From the cell containing the given text, extract its center point as (X, Y) coordinate. 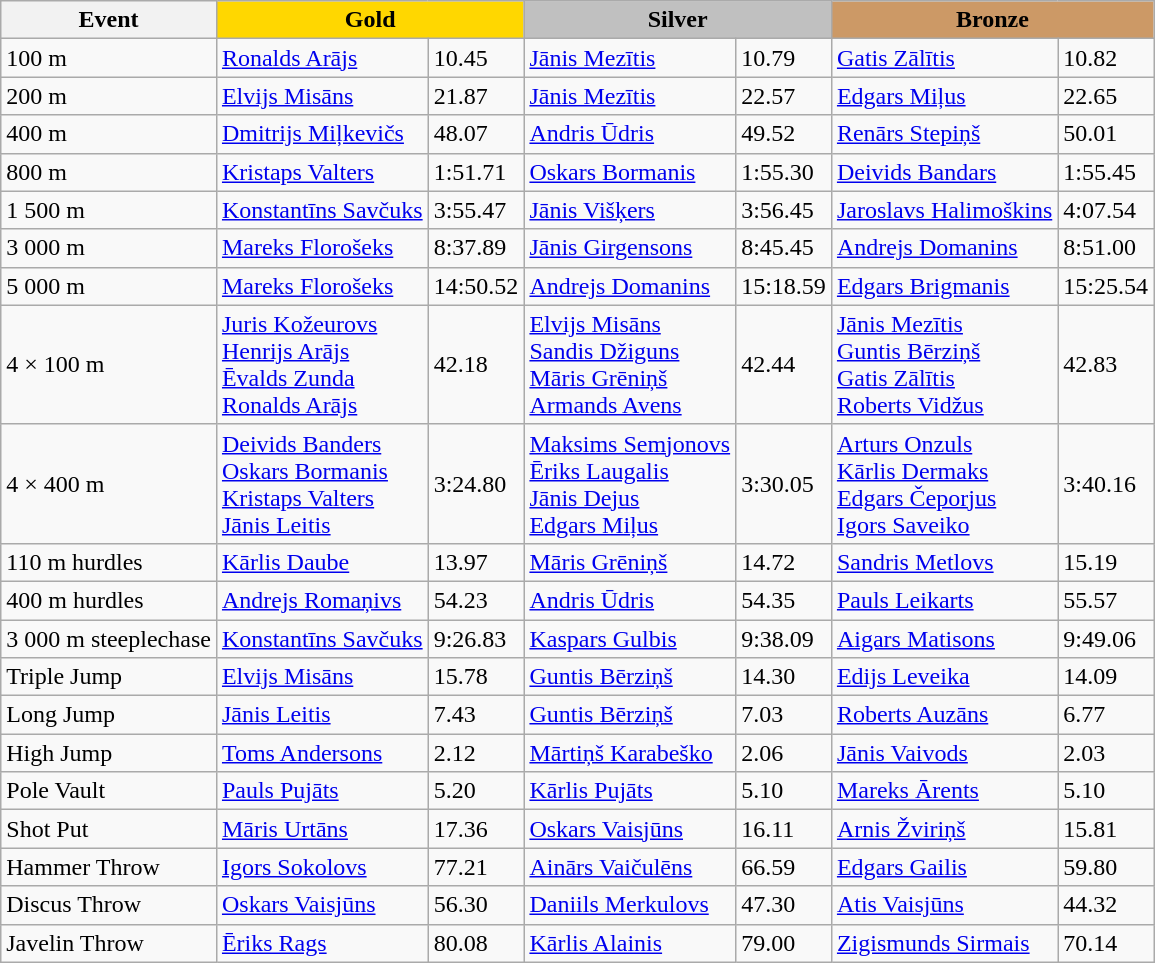
Aigars Matisons (944, 639)
1 500 m (109, 210)
3:40.16 (1106, 484)
Gold (370, 20)
3:24.80 (476, 484)
Edgars Gailis (944, 867)
49.52 (784, 134)
10.45 (476, 58)
3:30.05 (784, 484)
Triple Jump (109, 677)
15.19 (1106, 562)
50.01 (1106, 134)
Māris Urtāns (322, 829)
Igors Sokolovs (322, 867)
Silver (678, 20)
6.77 (1106, 715)
Deivids Bandars (944, 172)
4:07.54 (1106, 210)
79.00 (784, 943)
Renārs Stepiņš (944, 134)
Māris Grēniņš (630, 562)
Roberts Auzāns (944, 715)
200 m (109, 96)
Jaroslavs Halimoškins (944, 210)
100 m (109, 58)
Ronalds Arājs (322, 58)
Shot Put (109, 829)
Oskars Bormanis (630, 172)
3 000 m (109, 248)
22.57 (784, 96)
Deivids BandersOskars BormanisKristaps ValtersJānis Leitis (322, 484)
14:50.52 (476, 286)
3:55.47 (476, 210)
Hammer Throw (109, 867)
42.18 (476, 364)
21.87 (476, 96)
Arnis Žviriņš (944, 829)
2.12 (476, 753)
Edijs Leveika (944, 677)
Kārlis Pujāts (630, 791)
15:25.54 (1106, 286)
Edgars Miļus (944, 96)
400 m (109, 134)
1:55.30 (784, 172)
Jānis Girgensons (630, 248)
15:18.59 (784, 286)
Andrejs Romaņivs (322, 600)
Kārlis Alainis (630, 943)
Zigismunds Sirmais (944, 943)
9:26.83 (476, 639)
59.80 (1106, 867)
44.32 (1106, 905)
56.30 (476, 905)
Arturs OnzulsKārlis DermaksEdgars ČeporjusIgors Saveiko (944, 484)
Ainārs Vaičulēns (630, 867)
Ēriks Rags (322, 943)
54.23 (476, 600)
High Jump (109, 753)
14.30 (784, 677)
15.81 (1106, 829)
54.35 (784, 600)
66.59 (784, 867)
800 m (109, 172)
Event (109, 20)
Bronze (992, 20)
5 000 m (109, 286)
42.44 (784, 364)
400 m hurdles (109, 600)
Maksims SemjonovsĒriks LaugalisJānis DejusEdgars Miļus (630, 484)
Discus Throw (109, 905)
Toms Andersons (322, 753)
Pole Vault (109, 791)
2.03 (1106, 753)
2.06 (784, 753)
80.08 (476, 943)
Pauls Leikarts (944, 600)
7.03 (784, 715)
1:55.45 (1106, 172)
22.65 (1106, 96)
77.21 (476, 867)
10.82 (1106, 58)
10.79 (784, 58)
Kārlis Daube (322, 562)
Gatis Zālītis (944, 58)
13.97 (476, 562)
48.07 (476, 134)
1:51.71 (476, 172)
14.09 (1106, 677)
7.43 (476, 715)
Kristaps Valters (322, 172)
Mareks Ārents (944, 791)
9:49.06 (1106, 639)
4 × 400 m (109, 484)
Javelin Throw (109, 943)
Jānis Višķers (630, 210)
4 × 100 m (109, 364)
Pauls Pujāts (322, 791)
9:38.09 (784, 639)
55.57 (1106, 600)
16.11 (784, 829)
47.30 (784, 905)
Dmitrijs Miļkevičs (322, 134)
Atis Vaisjūns (944, 905)
8:51.00 (1106, 248)
42.83 (1106, 364)
Sandris Metlovs (944, 562)
8:45.45 (784, 248)
15.78 (476, 677)
Jānis Vaivods (944, 753)
14.72 (784, 562)
110 m hurdles (109, 562)
Elvijs MisānsSandis DžigunsMāris GrēniņšArmands Avens (630, 364)
Kaspars Gulbis (630, 639)
70.14 (1106, 943)
Long Jump (109, 715)
Edgars Brigmanis (944, 286)
Mārtiņš Karabeško (630, 753)
Daniils Merkulovs (630, 905)
3:56.45 (784, 210)
Juris KožeurovsHenrijs ArājsĒvalds ZundaRonalds Arājs (322, 364)
17.36 (476, 829)
Jānis Leitis (322, 715)
8:37.89 (476, 248)
3 000 m steeplechase (109, 639)
Jānis MezītisGuntis BērziņšGatis ZālītisRoberts Vidžus (944, 364)
5.20 (476, 791)
